Output the (x, y) coordinate of the center of the cell containing the given text.  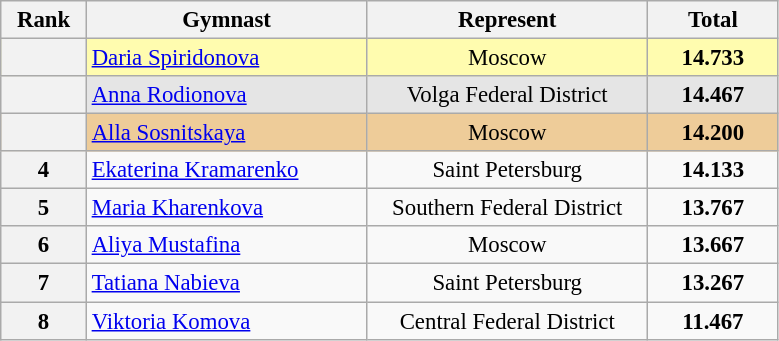
8 (44, 321)
Ekaterina Kramarenko (226, 170)
Viktoria Komova (226, 321)
Central Federal District (508, 321)
14.133 (714, 170)
Daria Spiridonova (226, 58)
13.267 (714, 283)
Aliya Mustafina (226, 245)
Tatiana Nabieva (226, 283)
13.767 (714, 208)
13.667 (714, 245)
Total (714, 20)
7 (44, 283)
Southern Federal District (508, 208)
4 (44, 170)
14.467 (714, 95)
Alla Sosnitskaya (226, 133)
6 (44, 245)
Maria Kharenkova (226, 208)
5 (44, 208)
Rank (44, 20)
11.467 (714, 321)
Volga Federal District (508, 95)
14.200 (714, 133)
Represent (508, 20)
14.733 (714, 58)
Anna Rodionova (226, 95)
Gymnast (226, 20)
